From the cell containing the given text, extract its center point as (x, y) coordinate. 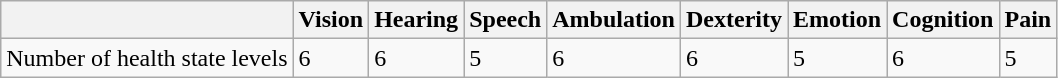
Ambulation (614, 20)
Vision (331, 20)
Dexterity (734, 20)
Number of health state levels (147, 58)
Pain (1028, 20)
Hearing (416, 20)
Emotion (838, 20)
Cognition (943, 20)
Speech (506, 20)
